From the cell containing the given text, extract its center point as [X, Y] coordinate. 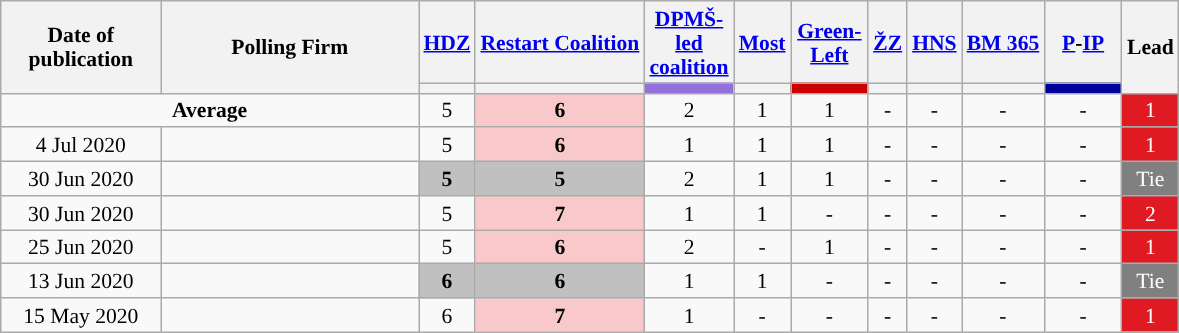
13 Jun 2020 [81, 281]
4 Jul 2020 [81, 145]
25 Jun 2020 [81, 247]
Most [762, 42]
Green-Left [830, 42]
HNS [934, 42]
Average [210, 110]
P-IP [1083, 42]
Polling Firm [290, 47]
DPMŠ-led coalition [688, 42]
Restart Coalition [560, 42]
BM 365 [1004, 42]
Date of publication [81, 47]
Lead [1150, 47]
ŽZ [888, 42]
15 May 2020 [81, 315]
HDZ [446, 42]
